Identify which cell holds the provided text, then report its (X, Y) central coordinate. 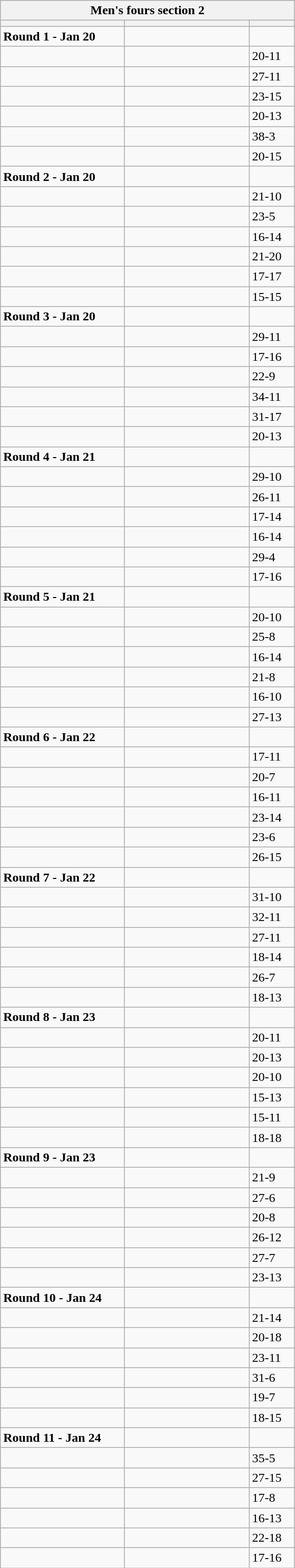
22-18 (272, 1538)
23-6 (272, 837)
38-3 (272, 136)
Round 4 - Jan 21 (63, 457)
29-11 (272, 337)
19-7 (272, 1398)
32-11 (272, 917)
31-10 (272, 897)
17-14 (272, 517)
29-4 (272, 557)
27-6 (272, 1198)
29-10 (272, 477)
Round 8 - Jan 23 (63, 1017)
21-14 (272, 1318)
Round 7 - Jan 22 (63, 877)
34-11 (272, 397)
Round 9 - Jan 23 (63, 1157)
16-11 (272, 797)
15-13 (272, 1097)
Round 2 - Jan 20 (63, 176)
25-8 (272, 637)
18-14 (272, 957)
17-8 (272, 1498)
17-11 (272, 757)
Round 3 - Jan 20 (63, 317)
26-7 (272, 977)
18-13 (272, 997)
20-8 (272, 1218)
21-9 (272, 1177)
15-11 (272, 1117)
20-15 (272, 156)
26-12 (272, 1238)
26-11 (272, 497)
Round 6 - Jan 22 (63, 737)
21-10 (272, 196)
23-5 (272, 216)
23-13 (272, 1278)
20-7 (272, 777)
17-17 (272, 277)
21-8 (272, 677)
35-5 (272, 1458)
22-9 (272, 377)
27-13 (272, 717)
Round 1 - Jan 20 (63, 36)
18-15 (272, 1418)
23-11 (272, 1358)
15-15 (272, 297)
27-7 (272, 1258)
23-14 (272, 817)
16-10 (272, 697)
16-13 (272, 1518)
26-15 (272, 857)
21-20 (272, 257)
31-6 (272, 1378)
27-15 (272, 1478)
31-17 (272, 417)
Round 11 - Jan 24 (63, 1438)
Men's fours section 2 (147, 11)
Round 10 - Jan 24 (63, 1298)
18-18 (272, 1137)
Round 5 - Jan 21 (63, 597)
20-18 (272, 1338)
23-15 (272, 96)
